Extract the [X, Y] coordinate from the center of the cell holding the provided text.  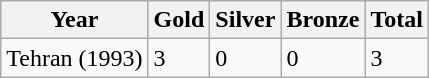
Total [397, 20]
Silver [246, 20]
Year [74, 20]
Tehran (1993) [74, 58]
Bronze [323, 20]
Gold [179, 20]
